Find where the given text appears and provide that cell's center as (X, Y) coordinate. 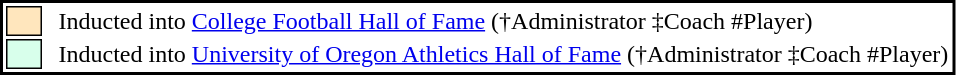
Inducted into College Football Hall of Fame (†Administrator ‡Coach #Player) (504, 21)
Inducted into University of Oregon Athletics Hall of Fame (†Administrator ‡Coach #Player) (504, 54)
